Pinpoint the cell where the given text exists, returning its (X, Y) midpoint coordinate. 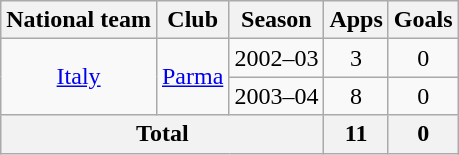
2002–03 (276, 58)
Season (276, 20)
2003–04 (276, 96)
Parma (192, 77)
Total (162, 134)
Club (192, 20)
Goals (423, 20)
Italy (79, 77)
3 (356, 58)
Apps (356, 20)
National team (79, 20)
11 (356, 134)
8 (356, 96)
